Scan for the cell matching the given text and deliver its [X, Y] coordinate at center. 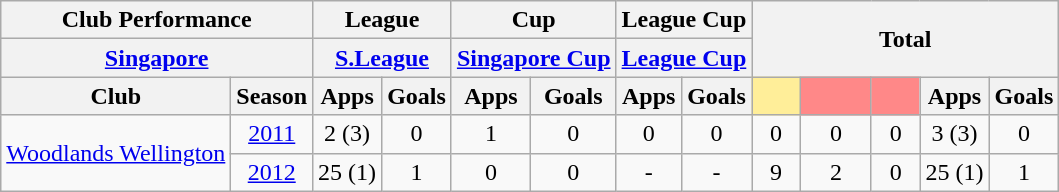
Club Performance [157, 20]
Total [906, 39]
9 [776, 172]
2011 [272, 134]
Season [272, 96]
S.League [382, 58]
Singapore [157, 58]
2 [836, 172]
Cup [534, 20]
2 (3) [348, 134]
Singapore Cup [534, 58]
3 (3) [954, 134]
League [382, 20]
2012 [272, 172]
Club [116, 96]
Woodlands Wellington [116, 153]
